Capture the cell that displays the provided text and extract its (X, Y) central coordinate. 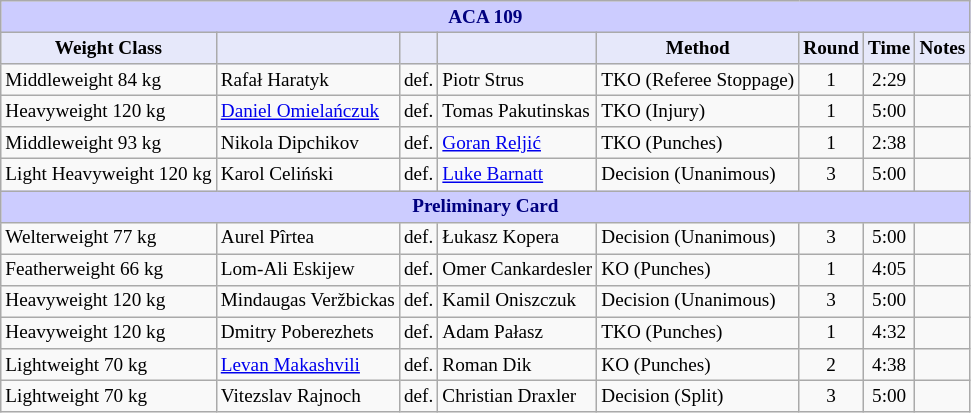
Luke Barnatt (518, 175)
Time (888, 48)
TKO (Injury) (698, 111)
Middleweight 93 kg (108, 143)
Nikola Dipchikov (308, 143)
Featherweight 66 kg (108, 270)
Lom-Ali Eskijew (308, 270)
2:29 (888, 80)
Vitezslav Rajnoch (308, 396)
Welterweight 77 kg (108, 238)
4:32 (888, 333)
Round (832, 48)
Daniel Omielańczuk (308, 111)
Preliminary Card (486, 206)
TKO (Referee Stoppage) (698, 80)
Dmitry Poberezhets (308, 333)
Middleweight 84 kg (108, 80)
Aurel Pîrtea (308, 238)
2 (832, 365)
4:38 (888, 365)
ACA 109 (486, 17)
Tomas Pakutinskas (518, 111)
Christian Draxler (518, 396)
Karol Celiński (308, 175)
Roman Dik (518, 365)
Weight Class (108, 48)
Light Heavyweight 120 kg (108, 175)
Łukasz Kopera (518, 238)
Piotr Strus (518, 80)
Adam Pałasz (518, 333)
Kamil Oniszczuk (518, 301)
2:38 (888, 143)
Rafał Haratyk (308, 80)
Goran Reljić (518, 143)
4:05 (888, 270)
Method (698, 48)
Levan Makashvili (308, 365)
Notes (942, 48)
Omer Cankardesler (518, 270)
Mindaugas Veržbickas (308, 301)
Decision (Split) (698, 396)
